Find where the given text appears and provide that cell's center as [X, Y] coordinate. 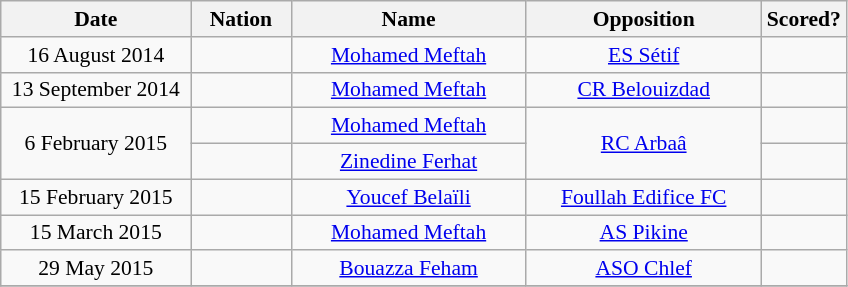
Zinedine Ferhat [408, 162]
AS Pikine [644, 233]
13 September 2014 [96, 90]
15 March 2015 [96, 233]
16 August 2014 [96, 55]
Bouazza Feham [408, 269]
Nation [241, 19]
Youcef Belaïli [408, 197]
Date [96, 19]
29 May 2015 [96, 269]
RC Arbaâ [644, 144]
15 February 2015 [96, 197]
Opposition [644, 19]
ASO Chlef [644, 269]
ES Sétif [644, 55]
Scored? [804, 19]
Foullah Edifice FC [644, 197]
Name [408, 19]
CR Belouizdad [644, 90]
6 February 2015 [96, 144]
